Return (x, y) of the center of cell containing provided text 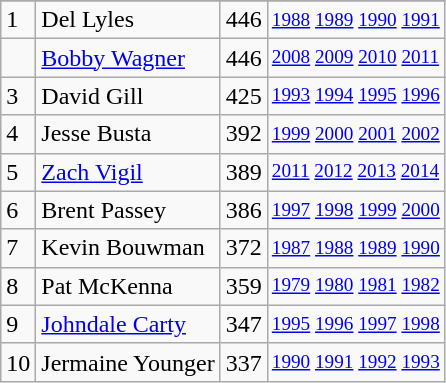
389 (244, 172)
7 (18, 248)
Pat McKenna (128, 286)
1993 1994 1995 1996 (356, 96)
10 (18, 362)
8 (18, 286)
337 (244, 362)
Jesse Busta (128, 134)
1999 2000 2001 2002 (356, 134)
425 (244, 96)
9 (18, 324)
1988 1989 1990 1991 (356, 20)
Del Lyles (128, 20)
2011 2012 2013 2014 (356, 172)
1987 1988 1989 1990 (356, 248)
Brent Passey (128, 210)
2008 2009 2010 2011 (356, 58)
1995 1996 1997 1998 (356, 324)
Zach Vigil (128, 172)
372 (244, 248)
392 (244, 134)
4 (18, 134)
David Gill (128, 96)
386 (244, 210)
1990 1991 1992 1993 (356, 362)
Bobby Wagner (128, 58)
Kevin Bouwman (128, 248)
359 (244, 286)
347 (244, 324)
Johndale Carty (128, 324)
5 (18, 172)
Jermaine Younger (128, 362)
1 (18, 20)
3 (18, 96)
6 (18, 210)
1997 1998 1999 2000 (356, 210)
1979 1980 1981 1982 (356, 286)
